Locate the cell with the specified text and output its (X, Y) center coordinate. 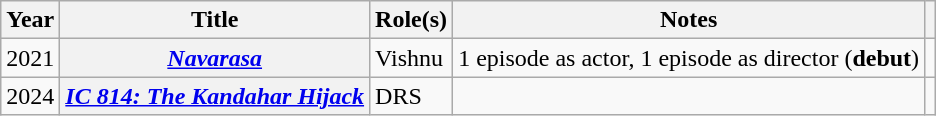
DRS (412, 96)
Year (30, 20)
2024 (30, 96)
IC 814: The Kandahar Hijack (215, 96)
Navarasa (215, 58)
2021 (30, 58)
Role(s) (412, 20)
Title (215, 20)
Vishnu (412, 58)
Notes (689, 20)
1 episode as actor, 1 episode as director (debut) (689, 58)
